Provide the [x, y] coordinate of the cell's center where the given text is located.  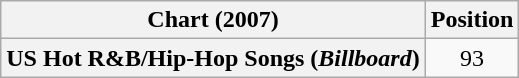
Position [472, 20]
Chart (2007) [213, 20]
US Hot R&B/Hip-Hop Songs (Billboard) [213, 58]
93 [472, 58]
